Pinpoint the cell where the given text exists, returning its (x, y) midpoint coordinate. 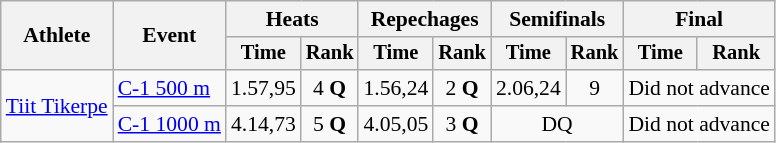
4.14,73 (264, 124)
5 Q (330, 124)
9 (595, 88)
Tiit Tikerpe (57, 106)
Event (170, 36)
2 Q (462, 88)
Heats (292, 19)
Athlete (57, 36)
Repechages (424, 19)
1.57,95 (264, 88)
3 Q (462, 124)
C-1 1000 m (170, 124)
Semifinals (557, 19)
2.06,24 (528, 88)
4 Q (330, 88)
4.05,05 (396, 124)
1.56,24 (396, 88)
DQ (557, 124)
C-1 500 m (170, 88)
Final (699, 19)
